Search for the cell housing the specified text and yield its (X, Y) center coordinate. 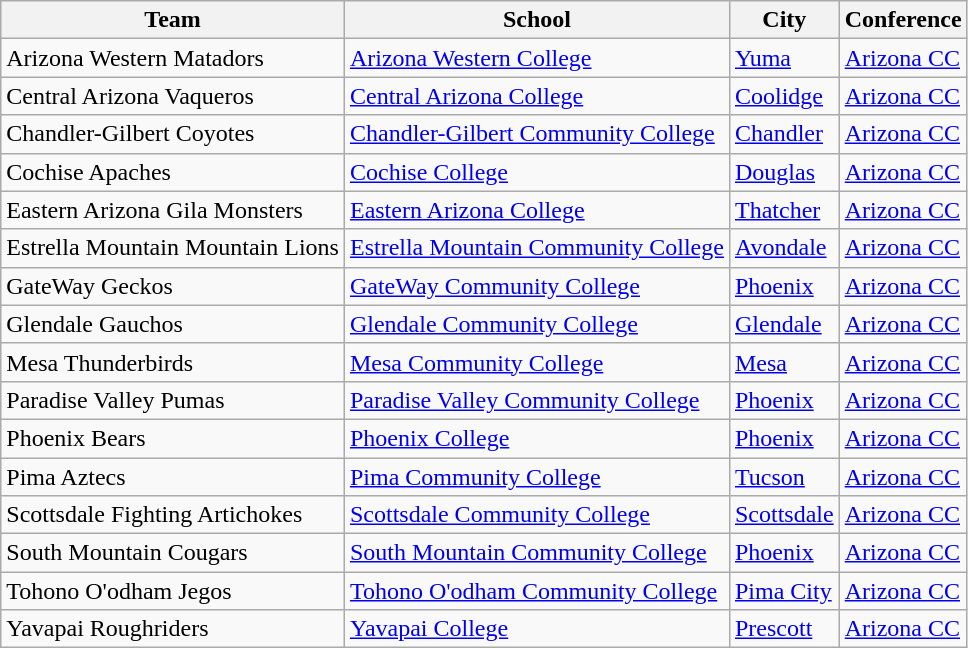
Mesa Community College (536, 362)
Glendale Gauchos (173, 324)
Chandler-Gilbert Community College (536, 134)
Phoenix Bears (173, 438)
Scottsdale Community College (536, 515)
South Mountain Cougars (173, 553)
Thatcher (784, 210)
Douglas (784, 172)
Central Arizona College (536, 96)
City (784, 20)
Cochise College (536, 172)
Prescott (784, 629)
Team (173, 20)
Yuma (784, 58)
Mesa Thunderbirds (173, 362)
Arizona Western College (536, 58)
Arizona Western Matadors (173, 58)
Estrella Mountain Community College (536, 248)
GateWay Geckos (173, 286)
Tohono O'odham Community College (536, 591)
Chandler (784, 134)
Chandler-Gilbert Coyotes (173, 134)
Paradise Valley Pumas (173, 400)
Tucson (784, 477)
Glendale (784, 324)
Eastern Arizona College (536, 210)
Pima Aztecs (173, 477)
Paradise Valley Community College (536, 400)
Pima Community College (536, 477)
Conference (903, 20)
Scottsdale (784, 515)
South Mountain Community College (536, 553)
Coolidge (784, 96)
Phoenix College (536, 438)
Yavapai College (536, 629)
Yavapai Roughriders (173, 629)
Estrella Mountain Mountain Lions (173, 248)
Pima City (784, 591)
GateWay Community College (536, 286)
School (536, 20)
Eastern Arizona Gila Monsters (173, 210)
Mesa (784, 362)
Scottsdale Fighting Artichokes (173, 515)
Glendale Community College (536, 324)
Central Arizona Vaqueros (173, 96)
Cochise Apaches (173, 172)
Tohono O'odham Jegos (173, 591)
Avondale (784, 248)
